Detect which cell encompasses the target text, then output its (x, y) center coordinate. 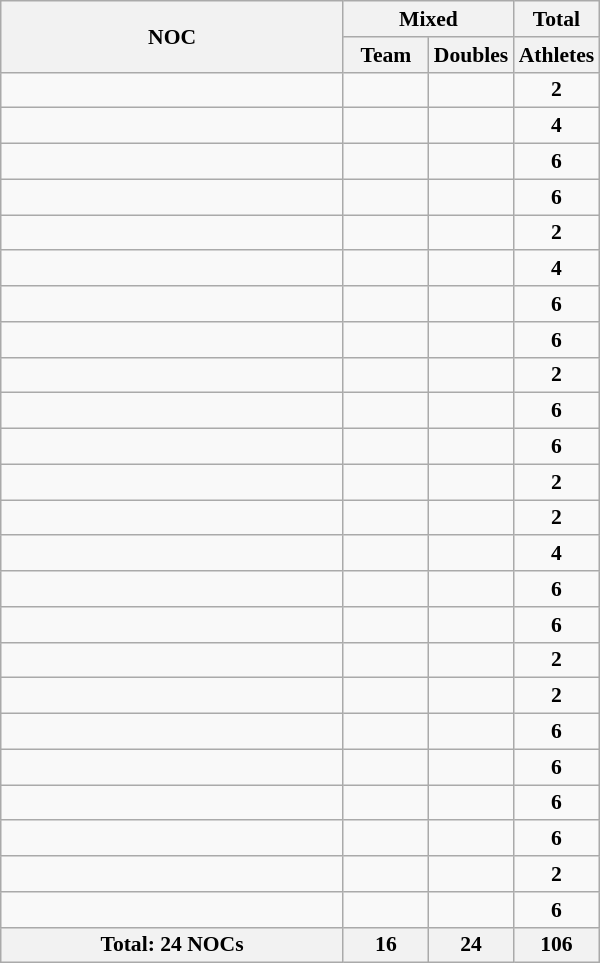
Doubles (470, 55)
Mixed (428, 19)
106 (557, 945)
Athletes (557, 55)
Team (386, 55)
Total (557, 19)
Total: 24 NOCs (172, 945)
24 (470, 945)
NOC (172, 36)
16 (386, 945)
